Determine the (x, y) coordinate at the center of the cell enclosing the given text.  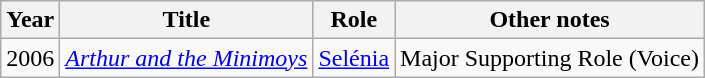
2006 (30, 58)
Major Supporting Role (Voice) (550, 58)
Other notes (550, 20)
Title (186, 20)
Role (354, 20)
Arthur and the Minimoys (186, 58)
Selénia (354, 58)
Year (30, 20)
